Search for the cell housing the specified text and yield its (X, Y) center coordinate. 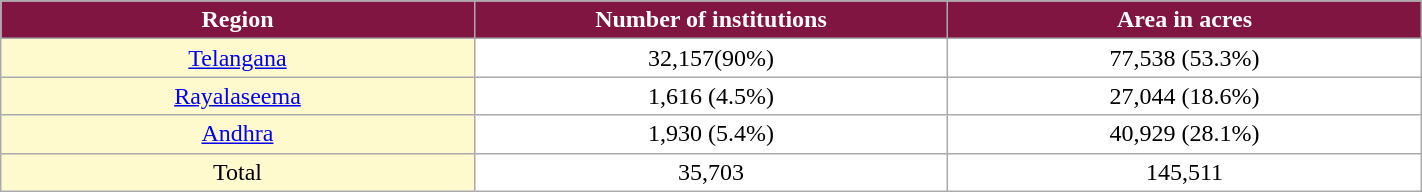
27,044 (18.6%) (1185, 96)
35,703 (710, 172)
1,616 (4.5%) (710, 96)
Telangana (238, 58)
Number of institutions (710, 20)
Area in acres (1185, 20)
40,929 (28.1%) (1185, 134)
Total (238, 172)
32,157(90%) (710, 58)
Andhra (238, 134)
1,930 (5.4%) (710, 134)
145,511 (1185, 172)
Region (238, 20)
Rayalaseema (238, 96)
77,538 (53.3%) (1185, 58)
